Capture the cell that displays the provided text and extract its (x, y) central coordinate. 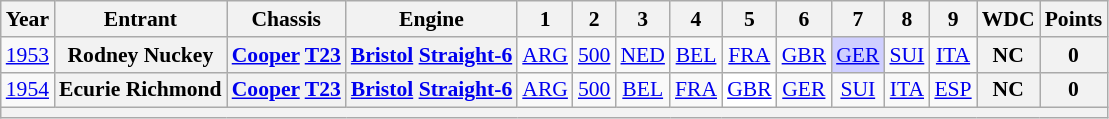
5 (750, 19)
Rodney Nuckey (140, 55)
NED (642, 55)
7 (858, 19)
Year (28, 19)
Points (1074, 19)
2 (594, 19)
1954 (28, 90)
1 (545, 19)
Engine (432, 19)
8 (906, 19)
ESP (952, 90)
3 (642, 19)
4 (696, 19)
1953 (28, 55)
9 (952, 19)
Chassis (286, 19)
Entrant (140, 19)
WDC (1008, 19)
6 (804, 19)
Ecurie Richmond (140, 90)
